Scan for the cell matching the given text and deliver its [X, Y] coordinate at center. 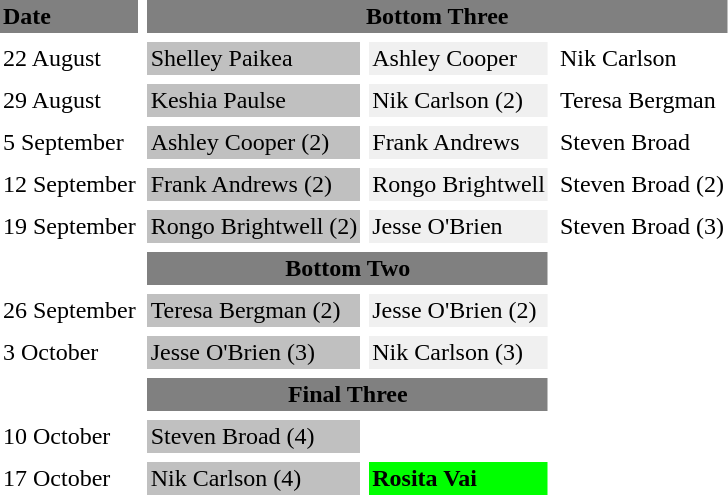
Ashley Cooper [458, 58]
Bottom Three [438, 16]
Teresa Bergman (2) [254, 310]
3 October [70, 352]
Ashley Cooper (2) [254, 142]
Frank Andrews (2) [254, 184]
Shelley Paikea [254, 58]
Frank Andrews [458, 142]
Teresa Bergman [642, 100]
Rongo Brightwell [458, 184]
Jesse O'Brien (3) [254, 352]
Nik Carlson (3) [458, 352]
10 October [70, 436]
Bottom Two [348, 268]
Jesse O'Brien (2) [458, 310]
Nik Carlson (2) [458, 100]
Jesse O'Brien [458, 226]
Steven Broad [642, 142]
Steven Broad (2) [642, 184]
Rosita Vai [458, 478]
Final Three [348, 394]
Steven Broad (4) [254, 436]
Nik Carlson (4) [254, 478]
Keshia Paulse [254, 100]
17 October [70, 478]
5 September [70, 142]
Date [70, 16]
29 August [70, 100]
22 August [70, 58]
26 September [70, 310]
Rongo Brightwell (2) [254, 226]
Nik Carlson [642, 58]
12 September [70, 184]
19 September [70, 226]
Steven Broad (3) [642, 226]
